Output the (x, y) coordinate of the center of the cell containing the given text.  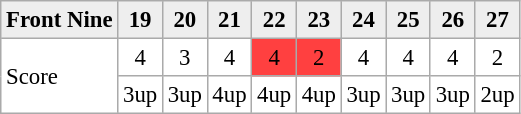
22 (274, 20)
25 (408, 20)
24 (364, 20)
2up (498, 95)
19 (140, 20)
3 (184, 57)
26 (452, 20)
20 (184, 20)
27 (498, 20)
Score (60, 76)
21 (230, 20)
23 (318, 20)
Front Nine (60, 20)
